Return the (X, Y) coordinate for the center point of the cell that contains the specified text.  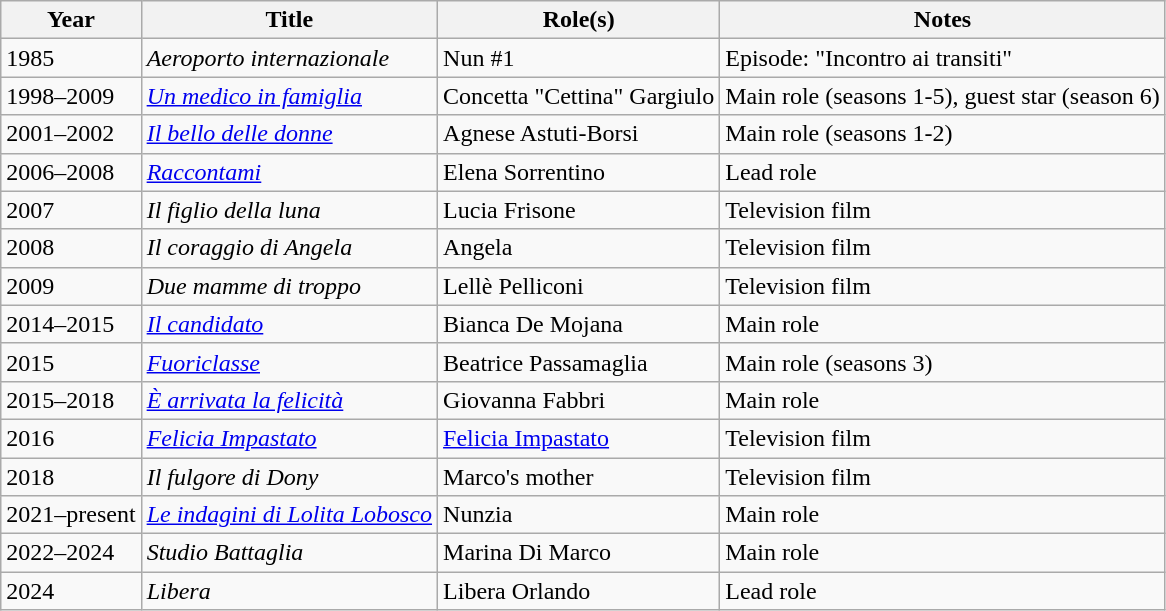
2018 (71, 477)
Bianca De Mojana (579, 324)
Libera Orlando (579, 591)
Raccontami (289, 172)
Role(s) (579, 20)
Studio Battaglia (289, 553)
Il bello delle donne (289, 134)
Giovanna Fabbri (579, 400)
Due mamme di troppo (289, 286)
2016 (71, 438)
2007 (71, 210)
1985 (71, 58)
Marina Di Marco (579, 553)
Concetta "Cettina" Gargiulo (579, 96)
Episode: "Incontro ai transiti" (943, 58)
Fuoriclasse (289, 362)
Nunzia (579, 515)
2024 (71, 591)
Main role (seasons 1-2) (943, 134)
Angela (579, 248)
Agnese Astuti-Borsi (579, 134)
Notes (943, 20)
2014–2015 (71, 324)
Un medico in famiglia (289, 96)
Title (289, 20)
2022–2024 (71, 553)
Nun #1 (579, 58)
2006–2008 (71, 172)
2009 (71, 286)
Lucia Frisone (579, 210)
Elena Sorrentino (579, 172)
Il coraggio di Angela (289, 248)
2021–present (71, 515)
1998–2009 (71, 96)
2001–2002 (71, 134)
Il fulgore di Dony (289, 477)
Marco's mother (579, 477)
Main role (seasons 3) (943, 362)
È arrivata la felicità (289, 400)
Il candidato (289, 324)
Il figlio della luna (289, 210)
2015–2018 (71, 400)
Le indagini di Lolita Lobosco (289, 515)
Aeroporto internazionale (289, 58)
2015 (71, 362)
Year (71, 20)
Libera (289, 591)
Beatrice Passamaglia (579, 362)
Main role (seasons 1-5), guest star (season 6) (943, 96)
Lellè Pelliconi (579, 286)
2008 (71, 248)
